Capture the cell that displays the provided text and extract its (X, Y) central coordinate. 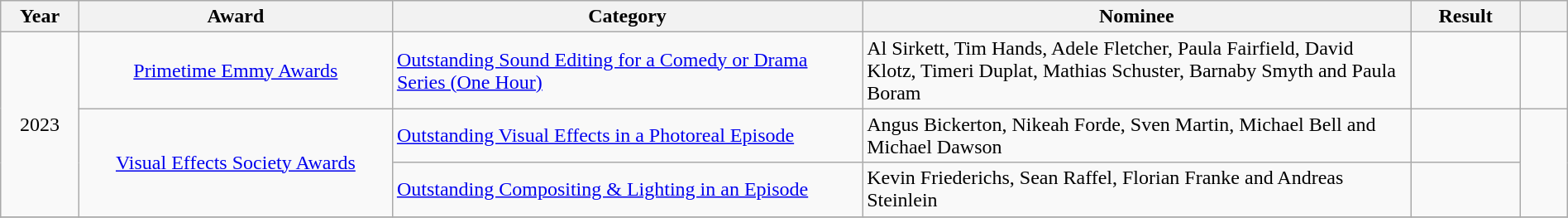
Outstanding Visual Effects in a Photoreal Episode (627, 136)
Primetime Emmy Awards (235, 70)
Angus Bickerton, Nikeah Forde, Sven Martin, Michael Bell and Michael Dawson (1136, 136)
Outstanding Sound Editing for a Comedy or Drama Series (One Hour) (627, 70)
Category (627, 17)
Outstanding Compositing & Lighting in an Episode (627, 189)
Al Sirkett, Tim Hands, Adele Fletcher, Paula Fairfield, David Klotz, Timeri Duplat, Mathias Schuster, Barnaby Smyth and Paula Boram (1136, 70)
Kevin Friederichs, Sean Raffel, Florian Franke and Andreas Steinlein (1136, 189)
Result (1465, 17)
Nominee (1136, 17)
Visual Effects Society Awards (235, 162)
Award (235, 17)
Year (40, 17)
2023 (40, 124)
